For the text-containing cell, return its midpoint in [x, y] coordinate format. 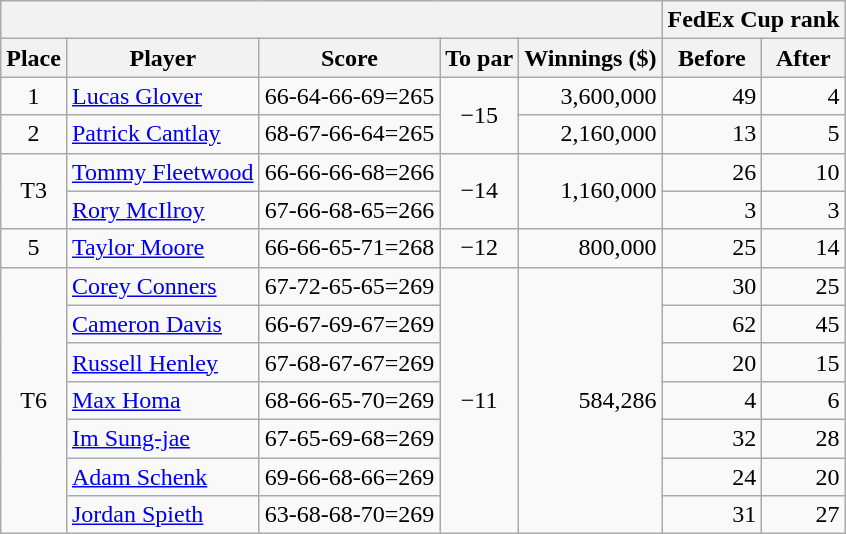
62 [712, 324]
45 [804, 324]
2,160,000 [590, 134]
Player [162, 58]
66-67-69-67=269 [350, 324]
66-66-65-71=268 [350, 248]
Rory McIlroy [162, 210]
24 [712, 477]
31 [712, 515]
69-66-68-66=269 [350, 477]
T6 [34, 400]
32 [712, 438]
Adam Schenk [162, 477]
−15 [480, 115]
Cameron Davis [162, 324]
67-65-69-68=269 [350, 438]
Place [34, 58]
Taylor Moore [162, 248]
Max Homa [162, 400]
Im Sung-jae [162, 438]
Tommy Fleetwood [162, 172]
800,000 [590, 248]
67-72-65-65=269 [350, 286]
−14 [480, 191]
30 [712, 286]
Corey Conners [162, 286]
6 [804, 400]
Score [350, 58]
67-68-67-67=269 [350, 362]
584,286 [590, 400]
28 [804, 438]
68-66-65-70=269 [350, 400]
To par [480, 58]
26 [712, 172]
49 [712, 96]
After [804, 58]
66-64-66-69=265 [350, 96]
−12 [480, 248]
68-67-66-64=265 [350, 134]
13 [712, 134]
1 [34, 96]
−11 [480, 400]
Before [712, 58]
14 [804, 248]
Russell Henley [162, 362]
Winnings ($) [590, 58]
Jordan Spieth [162, 515]
FedEx Cup rank [754, 20]
3,600,000 [590, 96]
10 [804, 172]
1,160,000 [590, 191]
Lucas Glover [162, 96]
67-66-68-65=266 [350, 210]
15 [804, 362]
27 [804, 515]
T3 [34, 191]
66-66-66-68=266 [350, 172]
2 [34, 134]
Patrick Cantlay [162, 134]
63-68-68-70=269 [350, 515]
